From the cell containing the given text, extract its center point as [x, y] coordinate. 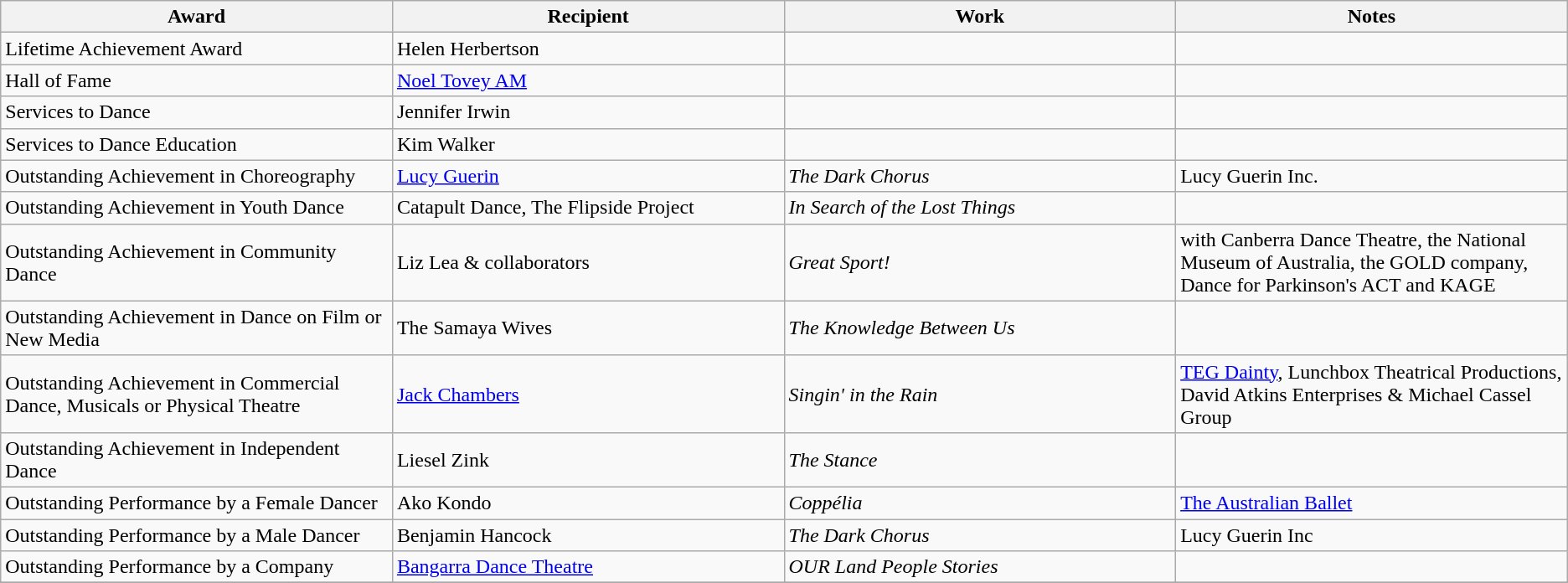
Liz Lea & collaborators [588, 262]
Catapult Dance, The Flipside Project [588, 208]
Lifetime Achievement Award [197, 49]
Coppélia [980, 503]
Lucy Guerin Inc [1372, 535]
Outstanding Achievement in Dance on Film or New Media [197, 328]
Jennifer Irwin [588, 112]
Liesel Zink [588, 459]
Services to Dance [197, 112]
Bangarra Dance Theatre [588, 567]
Jack Chambers [588, 394]
Helen Herbertson [588, 49]
Notes [1372, 17]
Singin' in the Rain [980, 394]
Great Sport! [980, 262]
Award [197, 17]
Outstanding Achievement in Choreography [197, 176]
The Stance [980, 459]
The Knowledge Between Us [980, 328]
The Australian Ballet [1372, 503]
Outstanding Achievement in Commercial Dance, Musicals or Physical Theatre [197, 394]
Outstanding Performance by a Male Dancer [197, 535]
Hall of Fame [197, 80]
The Samaya Wives [588, 328]
Services to Dance Education [197, 144]
TEG Dainty, Lunchbox Theatrical Productions, David Atkins Enterprises & Michael Cassel Group [1372, 394]
Outstanding Achievement in Independent Dance [197, 459]
In Search of the Lost Things [980, 208]
Outstanding Performance by a Company [197, 567]
Kim Walker [588, 144]
Noel Tovey AM [588, 80]
OUR Land People Stories [980, 567]
Lucy Guerin [588, 176]
Work [980, 17]
Ako Kondo [588, 503]
Outstanding Achievement in Community Dance [197, 262]
Outstanding Performance by a Female Dancer [197, 503]
Outstanding Achievement in Youth Dance [197, 208]
Lucy Guerin Inc. [1372, 176]
Recipient [588, 17]
with Canberra Dance Theatre, the National Museum of Australia, the GOLD company, Dance for Parkinson's ACT and KAGE [1372, 262]
Benjamin Hancock [588, 535]
